Return (x, y) of the center of cell containing provided text 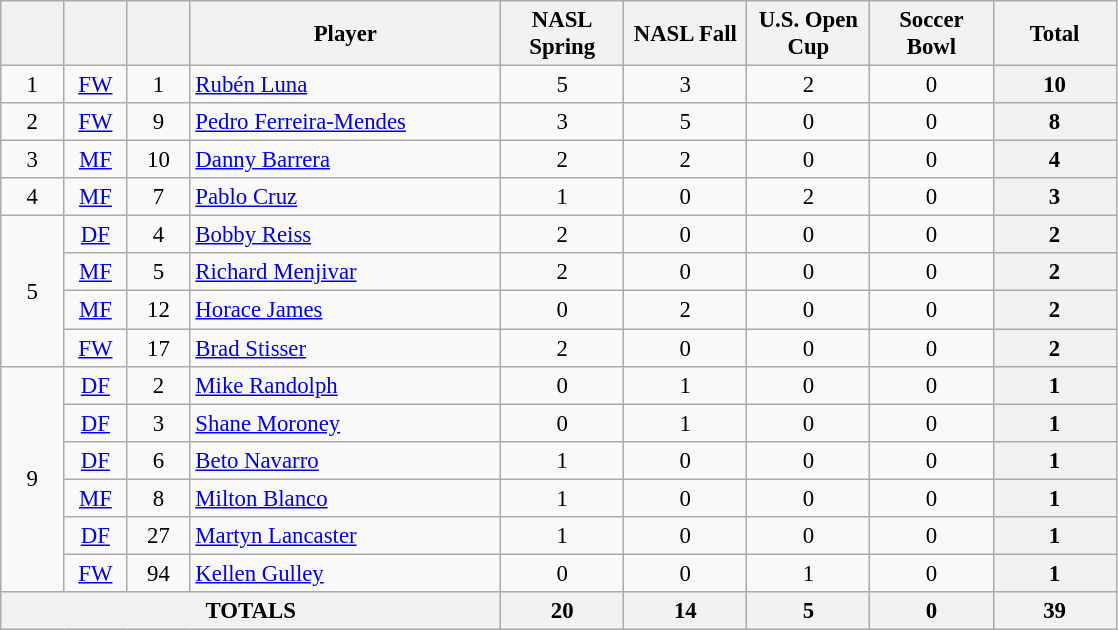
Kellen Gulley (346, 573)
Pablo Cruz (346, 197)
20 (562, 611)
Bobby Reiss (346, 235)
NASL Spring (562, 34)
Rubén Luna (346, 85)
U.S. Open Cup (808, 34)
TOTALS (251, 611)
NASL Fall (686, 34)
Beto Navarro (346, 460)
Player (346, 34)
7 (158, 197)
Soccer Bowl (932, 34)
Richard Menjivar (346, 273)
Total (1054, 34)
Brad Stisser (346, 348)
17 (158, 348)
6 (158, 460)
Horace James (346, 310)
27 (158, 536)
14 (686, 611)
Mike Randolph (346, 385)
Pedro Ferreira-Mendes (346, 122)
Martyn Lancaster (346, 536)
94 (158, 573)
39 (1054, 611)
Milton Blanco (346, 498)
Danny Barrera (346, 160)
12 (158, 310)
Shane Moroney (346, 423)
